Pinpoint the cell where the given text exists, returning its [X, Y] midpoint coordinate. 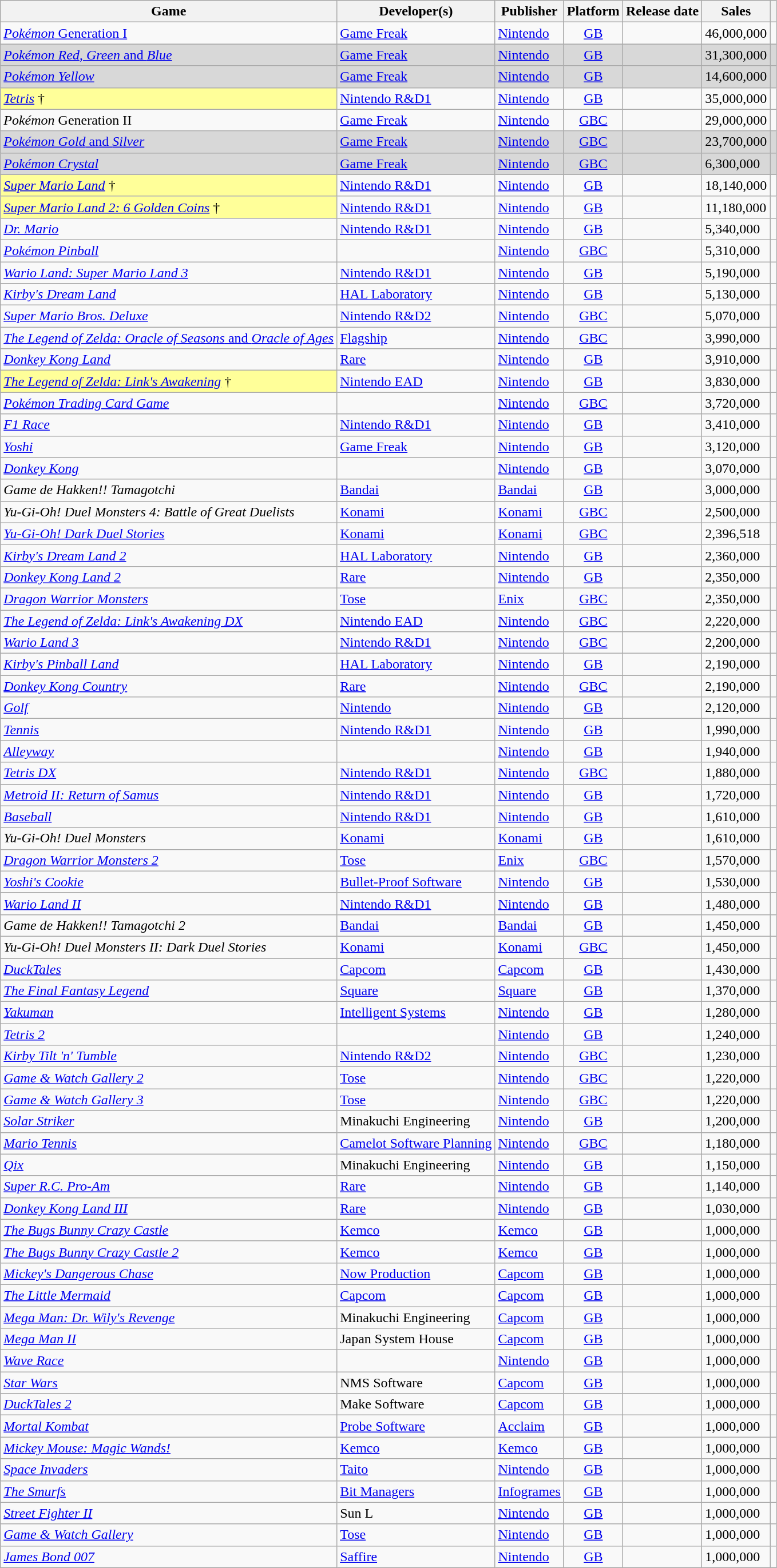
6,300,000 [736, 164]
Game de Hakken!! Tamagotchi 2 [169, 925]
Taito [416, 1470]
Yu-Gi-Oh! Duel Monsters 4: Battle of Great Duelists [169, 512]
Pokémon Generation II [169, 120]
11,180,000 [736, 207]
Yu-Gi-Oh! Duel Monsters [169, 838]
Alleyway [169, 751]
Yoshi [169, 447]
1,150,000 [736, 1165]
Release date [662, 11]
1,430,000 [736, 969]
Acclaim [529, 1426]
Donkey Kong Land 2 [169, 577]
Probe Software [416, 1426]
18,140,000 [736, 185]
1,570,000 [736, 860]
2,220,000 [736, 620]
The Little Mermaid [169, 1295]
5,340,000 [736, 229]
Bit Managers [416, 1491]
Super Mario Land † [169, 185]
1,480,000 [736, 904]
Tetris † [169, 98]
Dragon Warrior Monsters [169, 599]
23,700,000 [736, 142]
Developer(s) [416, 11]
The Legend of Zelda: Link's Awakening DX [169, 620]
Donkey Kong [169, 468]
1,720,000 [736, 795]
5,130,000 [736, 295]
Dr. Mario [169, 229]
Pokémon Red, Green and Blue [169, 55]
1,370,000 [736, 991]
Mega Man II [169, 1339]
2,396,518 [736, 534]
Kirby Tilt 'n' Tumble [169, 1056]
Mega Man: Dr. Wily's Revenge [169, 1317]
3,910,000 [736, 360]
Japan System House [416, 1339]
1,180,000 [736, 1143]
Pokémon Gold and Silver [169, 142]
Mickey's Dangerous Chase [169, 1273]
Camelot Software Planning [416, 1143]
Flagship [416, 338]
Yakuman [169, 1013]
Street Fighter II [169, 1513]
1,990,000 [736, 730]
Pokémon Trading Card Game [169, 403]
46,000,000 [736, 33]
Tetris DX [169, 773]
Dragon Warrior Monsters 2 [169, 860]
Mickey Mouse: Magic Wands! [169, 1448]
Kirby's Dream Land 2 [169, 555]
Wario Land: Super Mario Land 3 [169, 273]
Platform [593, 11]
Qix [169, 1165]
Super Mario Bros. Deluxe [169, 316]
Golf [169, 708]
Now Production [416, 1273]
The Final Fantasy Legend [169, 991]
Wave Race [169, 1361]
Mario Tennis [169, 1143]
3,990,000 [736, 338]
1,940,000 [736, 751]
Wario Land II [169, 904]
3,720,000 [736, 403]
2,200,000 [736, 643]
3,410,000 [736, 425]
Space Invaders [169, 1470]
Mortal Kombat [169, 1426]
Kirby's Pinball Land [169, 664]
NMS Software [416, 1383]
Game de Hakken!! Tamagotchi [169, 490]
31,300,000 [736, 55]
Super R.C. Pro-Am [169, 1187]
The Bugs Bunny Crazy Castle [169, 1230]
Wario Land 3 [169, 643]
Pokémon Crystal [169, 164]
1,140,000 [736, 1187]
1,230,000 [736, 1056]
The Legend of Zelda: Link's Awakening † [169, 381]
Sales [736, 11]
Metroid II: Return of Samus [169, 795]
5,070,000 [736, 316]
3,120,000 [736, 447]
2,360,000 [736, 555]
5,190,000 [736, 273]
3,000,000 [736, 490]
Baseball [169, 817]
3,070,000 [736, 468]
Super Mario Land 2: 6 Golden Coins † [169, 207]
Yoshi's Cookie [169, 882]
1,240,000 [736, 1034]
Game [169, 11]
1,280,000 [736, 1013]
1,030,000 [736, 1208]
Kirby's Dream Land [169, 295]
Solar Striker [169, 1121]
Pokémon Pinball [169, 250]
The Smurfs [169, 1491]
F1 Race [169, 425]
35,000,000 [736, 98]
29,000,000 [736, 120]
Pokémon Generation I [169, 33]
Bullet-Proof Software [416, 882]
DuckTales 2 [169, 1404]
Game & Watch Gallery 3 [169, 1100]
Donkey Kong Land [169, 360]
Sun L [416, 1513]
3,830,000 [736, 381]
Tetris 2 [169, 1034]
Intelligent Systems [416, 1013]
1,880,000 [736, 773]
14,600,000 [736, 77]
The Bugs Bunny Crazy Castle 2 [169, 1252]
James Bond 007 [169, 1557]
Donkey Kong Land III [169, 1208]
Pokémon Yellow [169, 77]
Star Wars [169, 1383]
1,200,000 [736, 1121]
Tennis [169, 730]
The Legend of Zelda: Oracle of Seasons and Oracle of Ages [169, 338]
Publisher [529, 11]
Donkey Kong Country [169, 686]
1,530,000 [736, 882]
DuckTales [169, 969]
5,310,000 [736, 250]
2,120,000 [736, 708]
Saffire [416, 1557]
Game & Watch Gallery 2 [169, 1078]
Yu-Gi-Oh! Dark Duel Stories [169, 534]
Make Software [416, 1404]
2,500,000 [736, 512]
Game & Watch Gallery [169, 1535]
Yu-Gi-Oh! Duel Monsters II: Dark Duel Stories [169, 947]
Infogrames [529, 1491]
